Extract the (x, y) coordinate from the center of the cell holding the provided text.  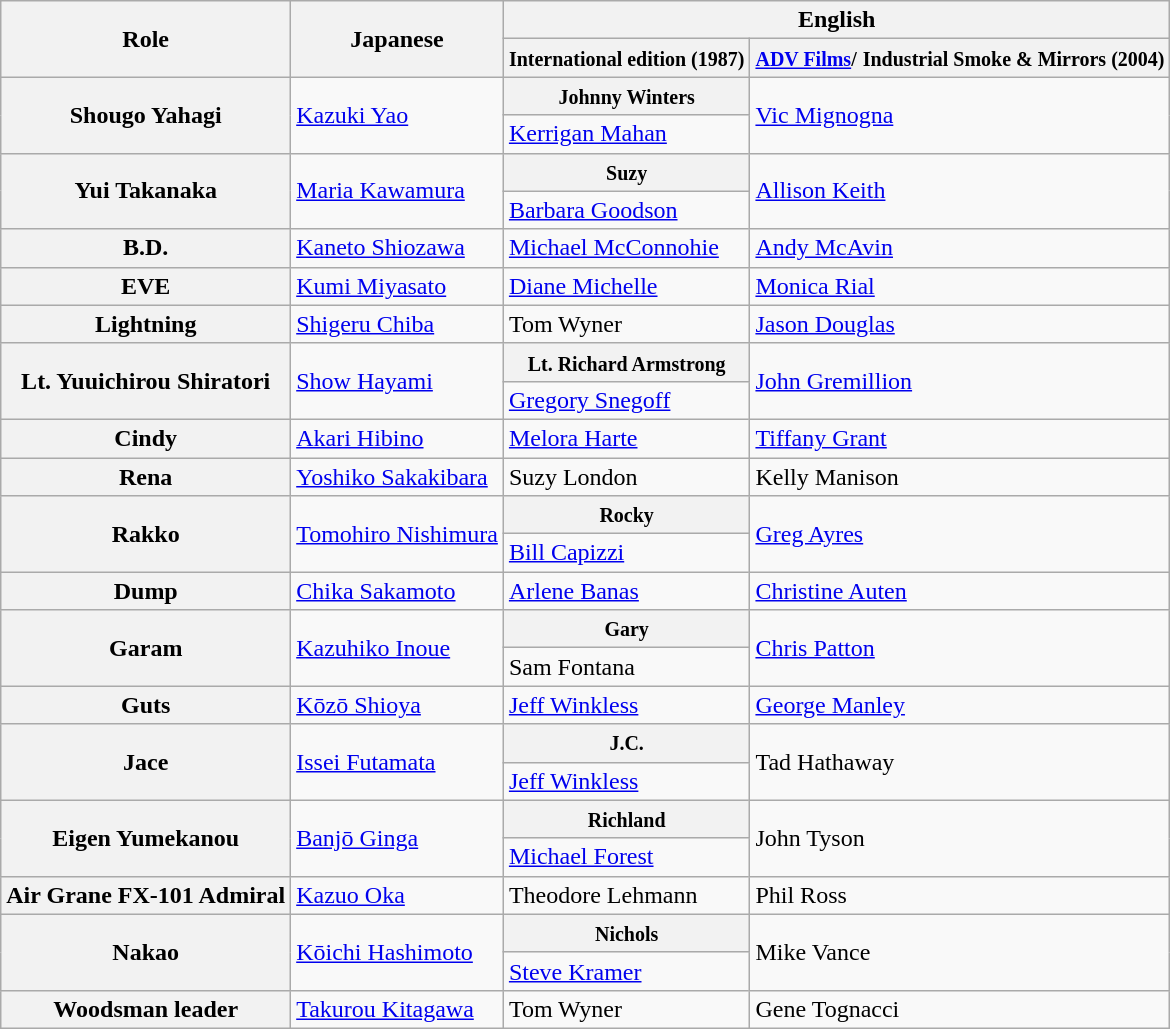
Cindy (146, 438)
Banjō Ginga (398, 838)
Akari Hibino (398, 438)
Kelly Manison (960, 477)
Theodore Lehmann (626, 895)
Takurou Kitagawa (398, 1009)
Shigeru Chiba (398, 324)
Lt. Richard Armstrong (626, 362)
Lt. Yuuichirou Shiratori (146, 381)
Gregory Snegoff (626, 400)
Sam Fontana (626, 667)
Vic Mignogna (960, 115)
Suzy (626, 172)
George Manley (960, 705)
Allison Keith (960, 191)
Melora Harte (626, 438)
Diane Michelle (626, 286)
John Tyson (960, 838)
Rakko (146, 534)
John Gremillion (960, 381)
Nichols (626, 933)
Barbara Goodson (626, 210)
Rocky (626, 515)
Michael Forest (626, 857)
Jason Douglas (960, 324)
Rena (146, 477)
Air Grane FX-101 Admiral (146, 895)
Mike Vance (960, 952)
English (836, 20)
Tomohiro Nishimura (398, 534)
Yoshiko Sakakibara (398, 477)
Kazuki Yao (398, 115)
Shougo Yahagi (146, 115)
J.C. (626, 743)
Gene Tognacci (960, 1009)
Tiffany Grant (960, 438)
Steve Kramer (626, 971)
Nakao (146, 952)
Maria Kawamura (398, 191)
Christine Auten (960, 591)
Suzy London (626, 477)
Michael McConnohie (626, 248)
Role (146, 39)
Greg Ayres (960, 534)
Japanese (398, 39)
Kazuo Oka (398, 895)
Guts (146, 705)
Show Hayami (398, 381)
Kumi Miyasato (398, 286)
Lightning (146, 324)
ADV Films/ Industrial Smoke & Mirrors (2004) (960, 58)
Bill Capizzi (626, 553)
Eigen Yumekanou (146, 838)
Johnny Winters (626, 96)
International edition (1987) (626, 58)
Tad Hathaway (960, 762)
EVE (146, 286)
Kōichi Hashimoto (398, 952)
Issei Futamata (398, 762)
Richland (626, 819)
Kazuhiko Inoue (398, 648)
Chika Sakamoto (398, 591)
Kōzō Shioya (398, 705)
Gary (626, 629)
B.D. (146, 248)
Phil Ross (960, 895)
Dump (146, 591)
Jace (146, 762)
Yui Takanaka (146, 191)
Kaneto Shiozawa (398, 248)
Garam (146, 648)
Arlene Banas (626, 591)
Kerrigan Mahan (626, 134)
Chris Patton (960, 648)
Woodsman leader (146, 1009)
Andy McAvin (960, 248)
Monica Rial (960, 286)
